Pinpoint the cell where the given text exists, returning its (X, Y) midpoint coordinate. 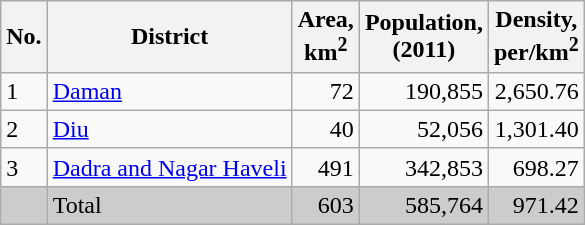
No. (24, 37)
491 (326, 167)
3 (24, 167)
Daman (170, 91)
40 (326, 129)
190,855 (424, 91)
603 (326, 205)
342,853 (424, 167)
1 (24, 91)
Total (170, 205)
Population,(2011) (424, 37)
52,056 (424, 129)
Dadra and Nagar Haveli (170, 167)
971.42 (536, 205)
District (170, 37)
Area,km2 (326, 37)
698.27 (536, 167)
1,301.40 (536, 129)
2 (24, 129)
72 (326, 91)
2,650.76 (536, 91)
585,764 (424, 205)
Diu (170, 129)
Density,per/km2 (536, 37)
